Search for the cell housing the specified text and yield its (x, y) center coordinate. 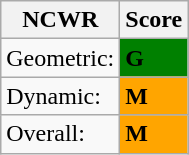
Overall: (60, 134)
NCWR (60, 20)
G (154, 58)
Geometric: (60, 58)
Dynamic: (60, 96)
Score (154, 20)
